Scan for the cell matching the given text and deliver its [X, Y] coordinate at center. 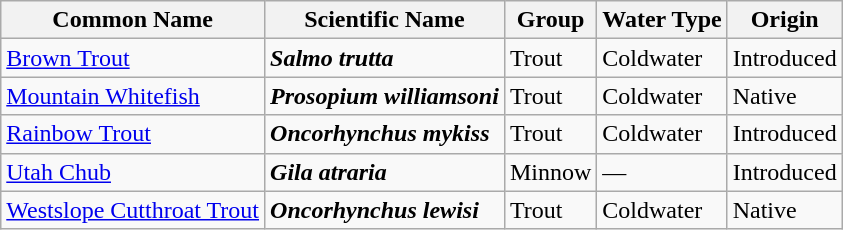
Group [550, 20]
Oncorhynchus mykiss [385, 134]
Origin [784, 20]
Common Name [133, 20]
Minnow [550, 172]
Water Type [662, 20]
Oncorhynchus lewisi [385, 210]
Gila atraria [385, 172]
Brown Trout [133, 58]
Westslope Cutthroat Trout [133, 210]
Prosopium williamsoni [385, 96]
Mountain Whitefish [133, 96]
Utah Chub [133, 172]
Rainbow Trout [133, 134]
Scientific Name [385, 20]
— [662, 172]
Salmo trutta [385, 58]
